Return [X, Y] of the center of cell containing provided text 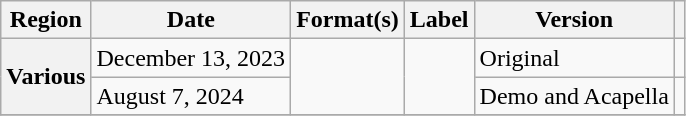
Various [46, 77]
August 7, 2024 [191, 96]
Format(s) [348, 20]
Demo and Acapella [574, 96]
December 13, 2023 [191, 58]
Date [191, 20]
Original [574, 58]
Label [439, 20]
Region [46, 20]
Version [574, 20]
